Capture the cell that displays the provided text and extract its (x, y) central coordinate. 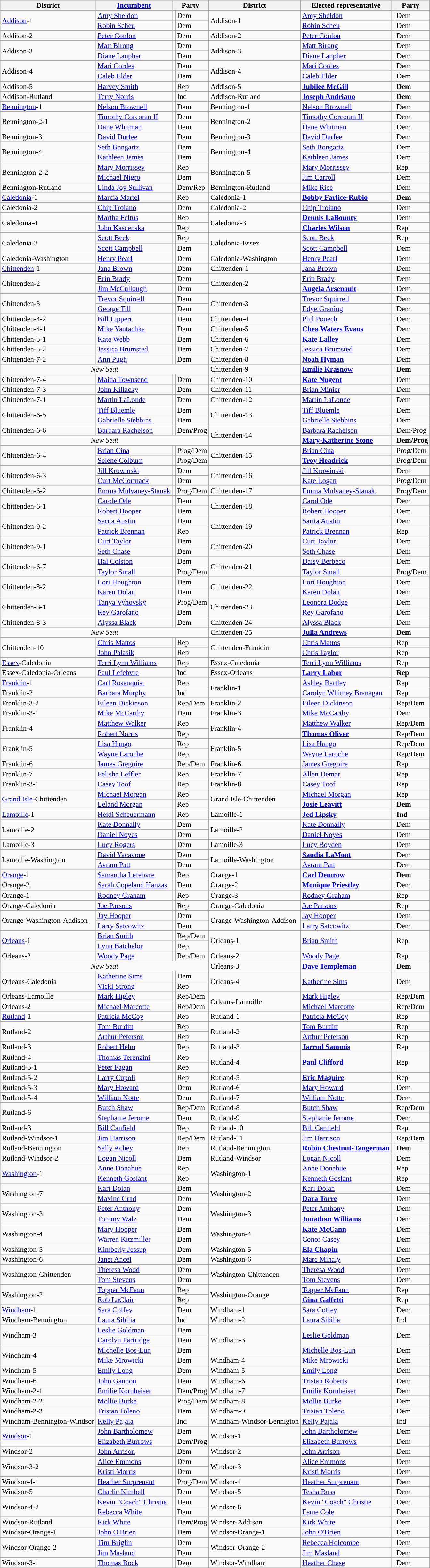
Josie Leavitt (346, 804)
Rutland-8 (255, 1108)
Carole Ode (134, 501)
Vicki Strong (134, 986)
Rutland-Windsor-2 (48, 1158)
Sally Achey (134, 1148)
Essex-Orleans (255, 673)
Linda Joy Sullivan (134, 188)
Chittenden-19 (255, 526)
Larry Cupoli (134, 1077)
Chittenden-8-1 (48, 607)
Dara Torre (346, 1199)
Chittenden-9-1 (48, 546)
John Palasik (134, 653)
Phil Pouech (346, 319)
Chittenden-6-2 (48, 491)
Kate McCann (346, 1229)
Rutland-5-1 (48, 1067)
Chittenden-9 (255, 369)
Rutland-5-3 (48, 1087)
Windham-Bennington-Windsor (48, 1421)
Sarah Copeland Hanzas (134, 885)
Chittenden-7-2 (48, 359)
Thomas Terenzini (134, 1057)
Selene Colburn (134, 461)
Kate Logan (346, 481)
Rutland-11 (255, 1138)
Janet Ancel (134, 1259)
Windham-8 (255, 1401)
Larry Labor (346, 673)
Brian Minier (346, 390)
Washington-Orange (255, 1294)
Windsor-4-2 (48, 1507)
Chittenden-16 (255, 476)
Windham-Windsor-Bennigton (255, 1421)
Chittenden-7-1 (48, 400)
Chittenden-6-6 (48, 430)
Windham-9 (255, 1411)
Chittenden-Franklin (255, 647)
Martha Feltus (134, 218)
Heather Chase (346, 1563)
Robin Chestnut-Tangerman (346, 1148)
Chittenden-5-1 (48, 339)
Rutland-5-2 (48, 1077)
Tommy Walz (134, 1219)
Chittenden-22 (255, 587)
Chittenden-21 (255, 567)
Rutland-9 (255, 1118)
Windham-7 (255, 1391)
Ashley Bartley (346, 683)
Eric Maguire (346, 1077)
Chittenden-11 (255, 390)
Bill Lippert (134, 319)
Jubilee McGill (346, 86)
Windsor-3-1 (48, 1563)
Chittenden-12 (255, 400)
Mike Yantachka (134, 329)
Noah Hyman (346, 359)
Esme Cole (346, 1512)
Bennington-5 (255, 172)
Chittenden-4-1 (48, 329)
Rutland-10 (255, 1128)
Lucy Boyden (346, 845)
Chittenden-7-3 (48, 390)
Bobby Farlice-Rubio (346, 197)
Washington-7 (48, 1193)
George Till (134, 309)
Carolyn Whitney Branagan (346, 693)
Windsor-3 (255, 1467)
Mary-Katherine Stone (346, 440)
Michael Nigro (134, 177)
Emilie Krasnow (346, 369)
Julia Andrews (346, 632)
Chittenden-15 (255, 455)
Kate Nugent (346, 380)
Windham-2 (255, 1320)
John Gannon (134, 1381)
Orleans-3 (255, 966)
Tim Briglin (134, 1542)
Chittenden-20 (255, 546)
Dennis LaBounty (346, 218)
Kimberly Jessup (134, 1249)
Chittenden-23 (255, 607)
Chittenden-8-3 (48, 622)
Chittenden-6-5 (48, 415)
Chea Waters Evans (346, 329)
Bennington-2-1 (48, 122)
Rutland-5 (255, 1077)
Elected representative (346, 5)
Windham-Bennington (48, 1320)
Warren Kitzmiller (134, 1239)
Tristan Roberts (346, 1381)
Samantha Lefebvre (134, 875)
Jonathan Williams (346, 1219)
Kate Lalley (346, 339)
Heidi Scheuermann (134, 814)
Chittenden-4 (255, 319)
Rutland-7 (255, 1098)
Monique Priestley (346, 885)
Chittenden-13 (255, 415)
Chittenden-14 (255, 435)
Lucy Rogers (134, 845)
Windham-2-1 (48, 1391)
Rebecca Holcombe (346, 1542)
Orange-3 (255, 895)
Rutland-Windsor-1 (48, 1138)
Joseph Andriano (346, 96)
Charles Wilson (346, 228)
Chittenden-4-2 (48, 319)
Chittenden-9-2 (48, 526)
Barbara Murphy (134, 693)
Angela Arsenault (346, 289)
Windsor-3-2 (48, 1467)
Windham-2-3 (48, 1411)
Ela Chapin (346, 1249)
Windsor-Addison (255, 1522)
Thomas Oliver (346, 734)
Tesha Buss (346, 1492)
Chittenden-5 (255, 329)
Maida Townsend (134, 380)
Jarrod Sammis (346, 1047)
Conor Casey (346, 1239)
Paul Clifford (346, 1062)
Peter Fagan (134, 1067)
Windham-2-2 (48, 1401)
Thomas Bock (134, 1563)
Chittenden-17 (255, 491)
Saudia LaMont (346, 855)
Chittenden-6 (255, 339)
Orleans-4 (255, 981)
Chittenden-7 (255, 349)
Charlie Kimbell (134, 1492)
Windsor-4-1 (48, 1482)
Chittenden-8 (255, 359)
Mike Rice (346, 188)
Windsor-Rutland (48, 1522)
John Kascenska (134, 228)
Chittenden-6-3 (48, 476)
Orleans-Caledonia (48, 981)
Chittenden-24 (255, 622)
Jed Lipsky (346, 814)
Edye Graning (346, 309)
Chittenden-5-2 (48, 349)
Felisha Leffler (134, 774)
Chittenden-6-4 (48, 455)
Daisy Berbeco (346, 562)
Marcia Martel (134, 197)
Chris Taylor (346, 653)
Franklin-8 (255, 784)
Robert Norris (134, 734)
Jim Carroll (346, 177)
Kate Webb (134, 339)
Franklin-3 (255, 713)
Leonora Dodge (346, 602)
Carol Ode (346, 501)
Bennington-2 (255, 122)
Chittenden-6-7 (48, 567)
Windsor-4 (255, 1482)
Dem/Rep (192, 188)
Leland Morgan (134, 804)
Troy Headrick (346, 461)
Rutland-5-4 (48, 1098)
Chittenden-25 (255, 632)
Chittenden-7-4 (48, 380)
Chittenden-8-2 (48, 587)
Robert Helm (134, 1047)
Windsor-6 (255, 1507)
Ann Pugh (134, 359)
Harvey Smith (134, 86)
Caledonia-4 (48, 223)
Chittenden-6-1 (48, 506)
Marc Mihaly (346, 1259)
Maxine Grad (134, 1199)
Carl Demrow (346, 875)
Franklin-3-2 (48, 703)
Hal Colston (134, 562)
Chittenden-18 (255, 506)
Terry Norris (134, 96)
Gina Galfetti (346, 1300)
Lynn Batchelor (134, 946)
Mary Hooper (134, 1229)
Incumbent (134, 5)
Rutland-Windsor (255, 1158)
John Killacky (134, 390)
Carolyn Partridge (134, 1340)
Essex-Caledonia-Orleans (48, 673)
Carl Rosenquist (134, 683)
Curt McCormack (134, 481)
Rob LaClair (134, 1300)
Jim McCullough (134, 289)
Allen Demar (346, 774)
Dave Templeman (346, 966)
Paul Lefebvre (134, 673)
Tanya Vyhovsky (134, 602)
Caledonia-Essex (255, 243)
Bennington-2-2 (48, 172)
Rebecca White (134, 1512)
Windsor-Windham (255, 1563)
David Yacavone (134, 855)
